Return (X, Y) of the center of cell containing provided text 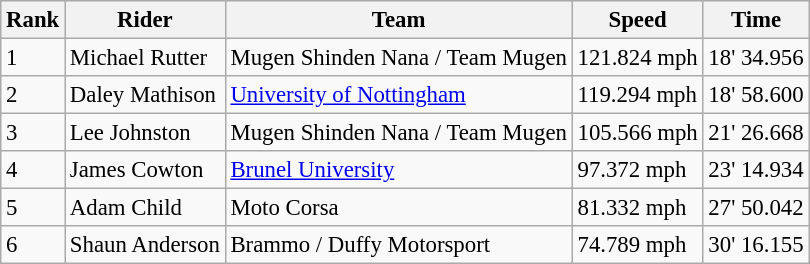
81.332 mph (638, 208)
James Cowton (146, 170)
1 (33, 58)
5 (33, 208)
Michael Rutter (146, 58)
Rank (33, 20)
105.566 mph (638, 133)
University of Nottingham (398, 95)
121.824 mph (638, 58)
Team (398, 20)
Lee Johnston (146, 133)
Rider (146, 20)
2 (33, 95)
27' 50.042 (756, 208)
23' 14.934 (756, 170)
97.372 mph (638, 170)
Speed (638, 20)
Moto Corsa (398, 208)
Time (756, 20)
30' 16.155 (756, 245)
119.294 mph (638, 95)
Brunel University (398, 170)
Adam Child (146, 208)
18' 34.956 (756, 58)
74.789 mph (638, 245)
6 (33, 245)
Shaun Anderson (146, 245)
21' 26.668 (756, 133)
18' 58.600 (756, 95)
4 (33, 170)
Daley Mathison (146, 95)
Brammo / Duffy Motorsport (398, 245)
3 (33, 133)
